Scan for the cell matching the given text and deliver its [x, y] coordinate at center. 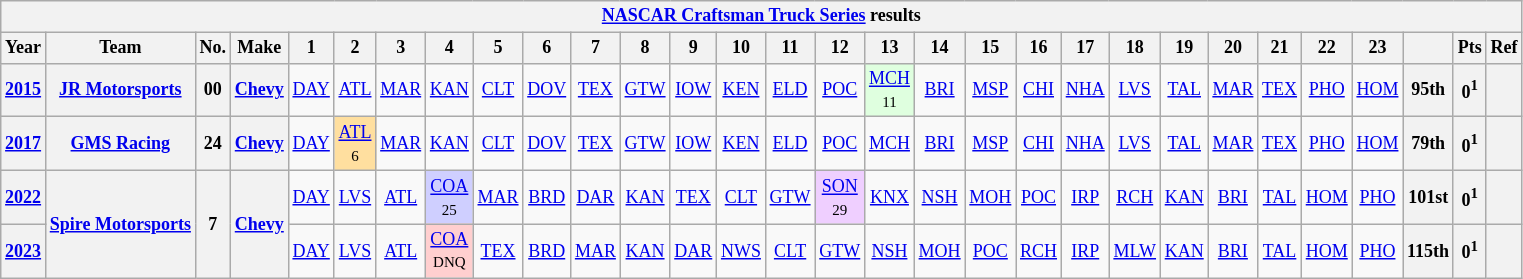
15 [990, 48]
8 [645, 48]
9 [694, 48]
MCH11 [890, 90]
1 [311, 48]
JR Motorsports [120, 90]
24 [212, 144]
MLW [1134, 251]
KNX [890, 197]
Spire Motorsports [120, 224]
95th [1428, 90]
101st [1428, 197]
16 [1039, 48]
19 [1184, 48]
00 [212, 90]
12 [840, 48]
17 [1085, 48]
Pts [1470, 48]
11 [790, 48]
3 [401, 48]
10 [742, 48]
2017 [24, 144]
Team [120, 48]
No. [212, 48]
2015 [24, 90]
Year [24, 48]
14 [940, 48]
MCH [890, 144]
2023 [24, 251]
2022 [24, 197]
23 [1378, 48]
4 [450, 48]
GMS Racing [120, 144]
COA25 [450, 197]
COADNQ [450, 251]
13 [890, 48]
21 [1280, 48]
Ref [1504, 48]
115th [1428, 251]
2 [355, 48]
NASCAR Craftsman Truck Series results [762, 16]
22 [1326, 48]
18 [1134, 48]
79th [1428, 144]
SON29 [840, 197]
Make [259, 48]
NWS [742, 251]
ATL6 [355, 144]
20 [1233, 48]
5 [498, 48]
6 [547, 48]
